Identify which cell holds the provided text, then report its (x, y) central coordinate. 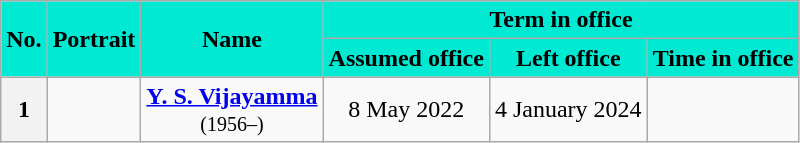
1 (24, 110)
Name (232, 39)
Time in office (723, 58)
No. (24, 39)
Portrait (94, 39)
Term in office (561, 20)
Assumed office (406, 58)
Left office (568, 58)
8 May 2022 (406, 110)
4 January 2024 (568, 110)
Y. S. Vijayamma(1956–) (232, 110)
